Identify which cell holds the provided text, then report its (X, Y) central coordinate. 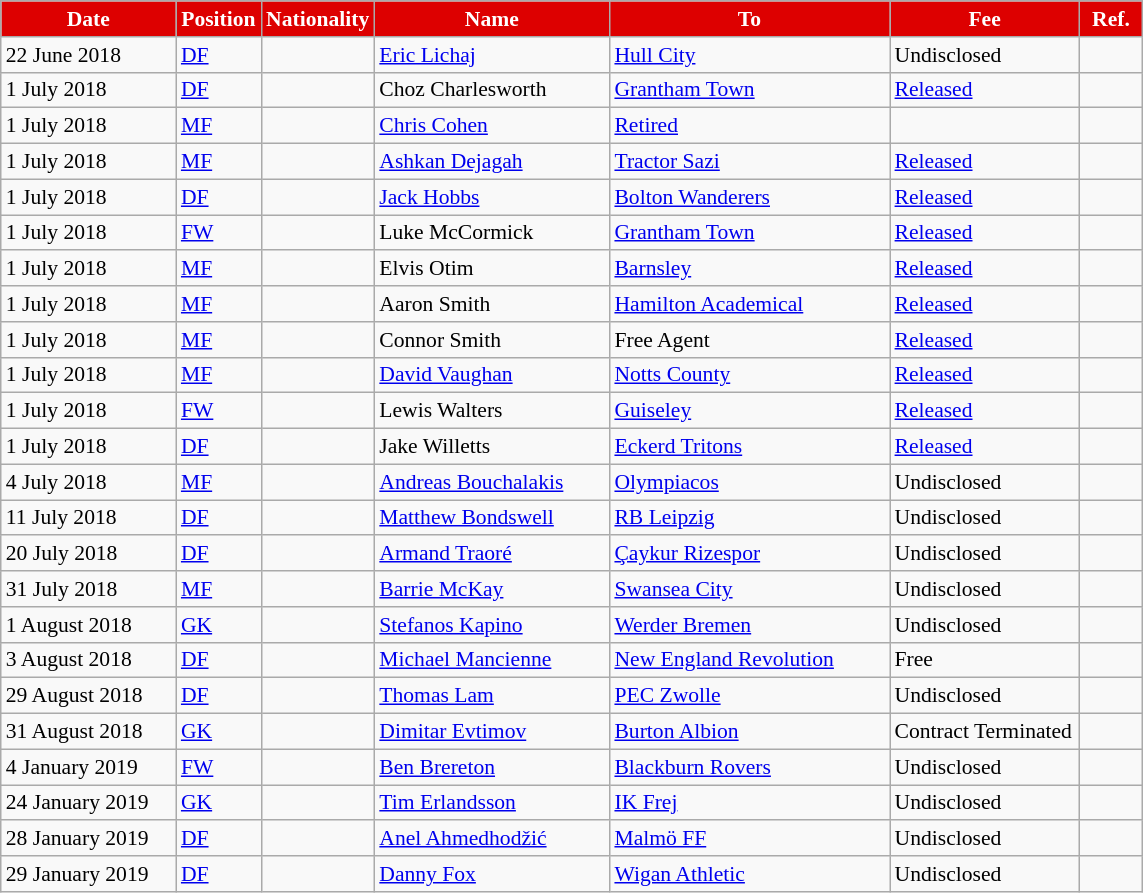
Lewis Walters (492, 411)
Aaron Smith (492, 304)
20 July 2018 (88, 554)
22 June 2018 (88, 55)
Barrie McKay (492, 589)
1 August 2018 (88, 625)
Eckerd Tritons (749, 447)
Werder Bremen (749, 625)
Position (218, 19)
Jack Hobbs (492, 197)
28 January 2019 (88, 839)
Elvis Otim (492, 269)
Danny Fox (492, 874)
IK Frej (749, 803)
Choz Charlesworth (492, 90)
Wigan Athletic (749, 874)
Malmö FF (749, 839)
Çaykur Rizespor (749, 554)
Matthew Bondswell (492, 518)
Name (492, 19)
Ref. (1112, 19)
31 August 2018 (88, 732)
3 August 2018 (88, 660)
Thomas Lam (492, 696)
Fee (985, 19)
Barnsley (749, 269)
Tim Erlandsson (492, 803)
Ashkan Dejagah (492, 162)
Armand Traoré (492, 554)
RB Leipzig (749, 518)
24 January 2019 (88, 803)
29 August 2018 (88, 696)
11 July 2018 (88, 518)
Stefanos Kapino (492, 625)
Date (88, 19)
Jake Willetts (492, 447)
Free Agent (749, 340)
To (749, 19)
Blackburn Rovers (749, 767)
Swansea City (749, 589)
Hamilton Academical (749, 304)
Olympiacos (749, 482)
Luke McCormick (492, 233)
31 July 2018 (88, 589)
4 January 2019 (88, 767)
Eric Lichaj (492, 55)
Tractor Sazi (749, 162)
New England Revolution (749, 660)
Burton Albion (749, 732)
PEC Zwolle (749, 696)
Anel Ahmedhodžić (492, 839)
Bolton Wanderers (749, 197)
Guiseley (749, 411)
Retired (749, 126)
4 July 2018 (88, 482)
Ben Brereton (492, 767)
Connor Smith (492, 340)
Hull City (749, 55)
Michael Mancienne (492, 660)
Notts County (749, 375)
29 January 2019 (88, 874)
Nationality (318, 19)
Contract Terminated (985, 732)
David Vaughan (492, 375)
Andreas Bouchalakis (492, 482)
Chris Cohen (492, 126)
Dimitar Evtimov (492, 732)
Free (985, 660)
